From the cell containing the given text, extract its center point as [x, y] coordinate. 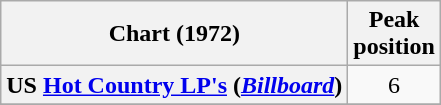
Peakposition [394, 34]
6 [394, 85]
Chart (1972) [174, 34]
US Hot Country LP's (Billboard) [174, 85]
